Detect which cell encompasses the target text, then output its (x, y) center coordinate. 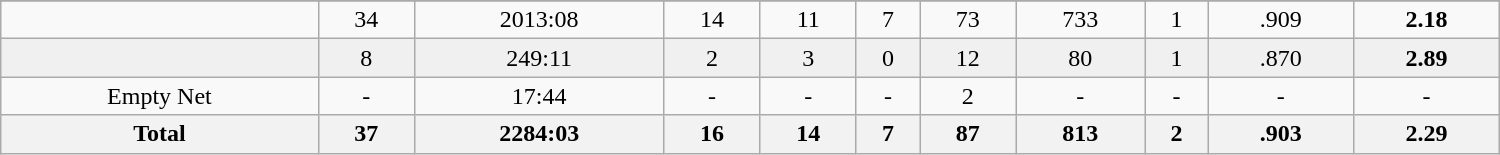
813 (1080, 134)
2.29 (1427, 134)
.903 (1281, 134)
2013:08 (539, 20)
733 (1080, 20)
2.89 (1427, 58)
87 (968, 134)
0 (888, 58)
8 (366, 58)
.870 (1281, 58)
73 (968, 20)
11 (808, 20)
80 (1080, 58)
37 (366, 134)
12 (968, 58)
.909 (1281, 20)
17:44 (539, 96)
Empty Net (160, 96)
3 (808, 58)
2284:03 (539, 134)
16 (712, 134)
2.18 (1427, 20)
Total (160, 134)
249:11 (539, 58)
34 (366, 20)
